Return [X, Y] of the center of cell containing provided text 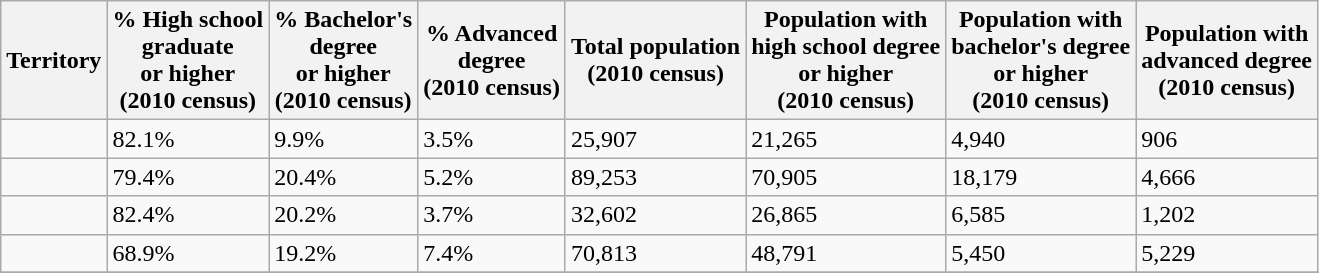
5.2% [492, 177]
5,229 [1227, 253]
906 [1227, 139]
7.4% [492, 253]
Population withadvanced degree(2010 census) [1227, 60]
% Bachelor's degree or higher(2010 census) [344, 60]
20.2% [344, 215]
Population withbachelor's degreeor higher(2010 census) [1041, 60]
25,907 [655, 139]
% High schoolgraduate or higher(2010 census) [188, 60]
% Advanced degree(2010 census) [492, 60]
70,905 [846, 177]
6,585 [1041, 215]
79.4% [188, 177]
32,602 [655, 215]
19.2% [344, 253]
68.9% [188, 253]
3.5% [492, 139]
20.4% [344, 177]
Population withhigh school degreeor higher(2010 census) [846, 60]
89,253 [655, 177]
18,179 [1041, 177]
Territory [54, 60]
82.4% [188, 215]
21,265 [846, 139]
48,791 [846, 253]
4,940 [1041, 139]
3.7% [492, 215]
1,202 [1227, 215]
Total population(2010 census) [655, 60]
5,450 [1041, 253]
4,666 [1227, 177]
70,813 [655, 253]
82.1% [188, 139]
9.9% [344, 139]
26,865 [846, 215]
